Identify which cell holds the provided text, then report its [x, y] central coordinate. 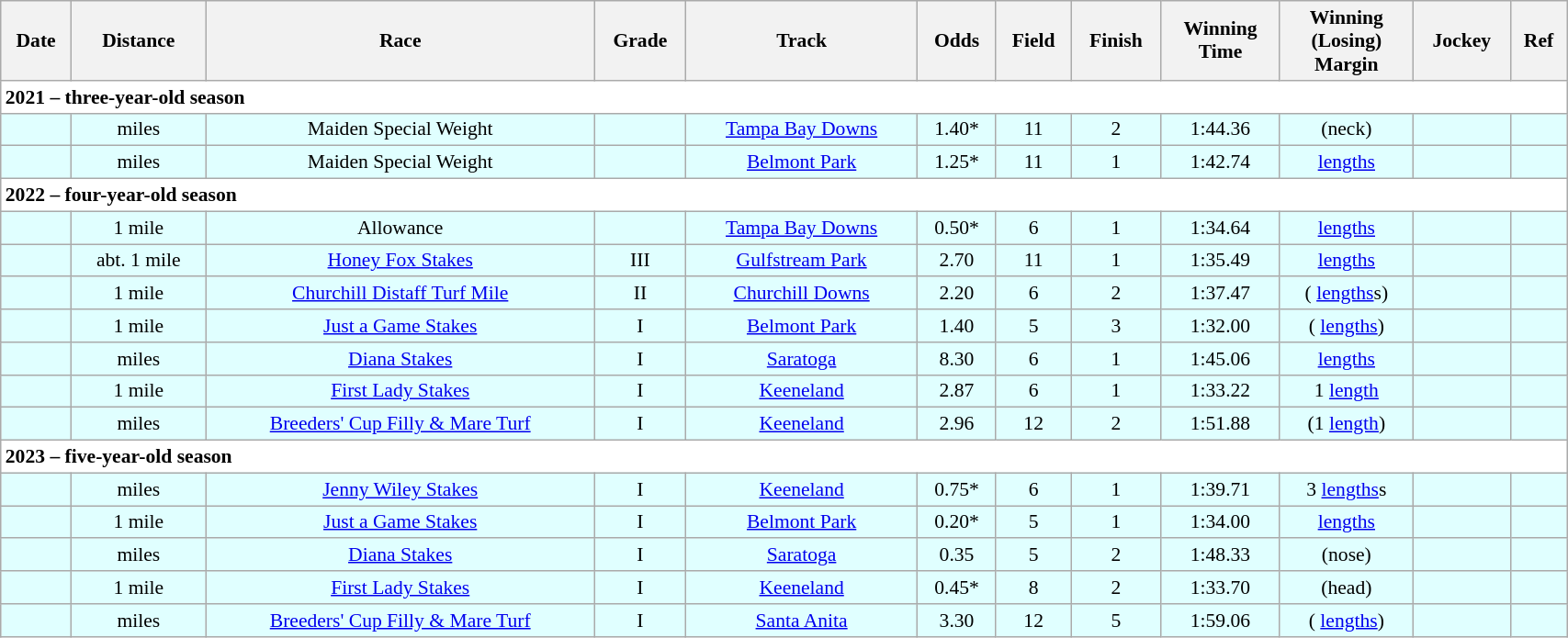
Churchill Downs [801, 294]
8 [1033, 588]
1:34.00 [1221, 522]
1.40* [957, 129]
II [639, 294]
0.20* [957, 522]
0.50* [957, 228]
abt. 1 mile [138, 261]
III [639, 261]
(head) [1347, 588]
2021 – three-year-old season [784, 97]
WinningTime [1221, 40]
Grade [639, 40]
1:33.70 [1221, 588]
Gulfstream Park [801, 261]
0.35 [957, 555]
1:32.00 [1221, 326]
Finish [1116, 40]
(1 length) [1347, 424]
Jockey [1461, 40]
2022 – four-year-old season [784, 196]
1:44.36 [1221, 129]
Odds [957, 40]
Track [801, 40]
1:59.06 [1221, 621]
0.45* [957, 588]
3 lengthss [1347, 489]
3.30 [957, 621]
(neck) [1347, 129]
1:35.49 [1221, 261]
1:39.71 [1221, 489]
Winning(Losing)Margin [1347, 40]
1:34.64 [1221, 228]
1.40 [957, 326]
2.96 [957, 424]
1:48.33 [1221, 555]
1:42.74 [1221, 162]
1.25* [957, 162]
Honey Fox Stakes [400, 261]
Allowance [400, 228]
2.87 [957, 391]
(nose) [1347, 555]
1:51.88 [1221, 424]
( lengthss) [1347, 294]
Date [37, 40]
2.20 [957, 294]
3 [1116, 326]
0.75* [957, 489]
1:37.47 [1221, 294]
Churchill Distaff Turf Mile [400, 294]
Field [1033, 40]
8.30 [957, 359]
Santa Anita [801, 621]
1:45.06 [1221, 359]
Race [400, 40]
1 length [1347, 391]
Distance [138, 40]
Jenny Wiley Stakes [400, 489]
2.70 [957, 261]
1:33.22 [1221, 391]
Ref [1538, 40]
2023 – five-year-old season [784, 457]
